From the cell containing the given text, extract its center point as [x, y] coordinate. 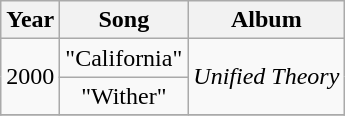
Album [266, 20]
"California" [124, 58]
Song [124, 20]
Year [30, 20]
Unified Theory [266, 77]
"Wither" [124, 96]
2000 [30, 77]
